For the text-containing cell, return its midpoint in [X, Y] coordinate format. 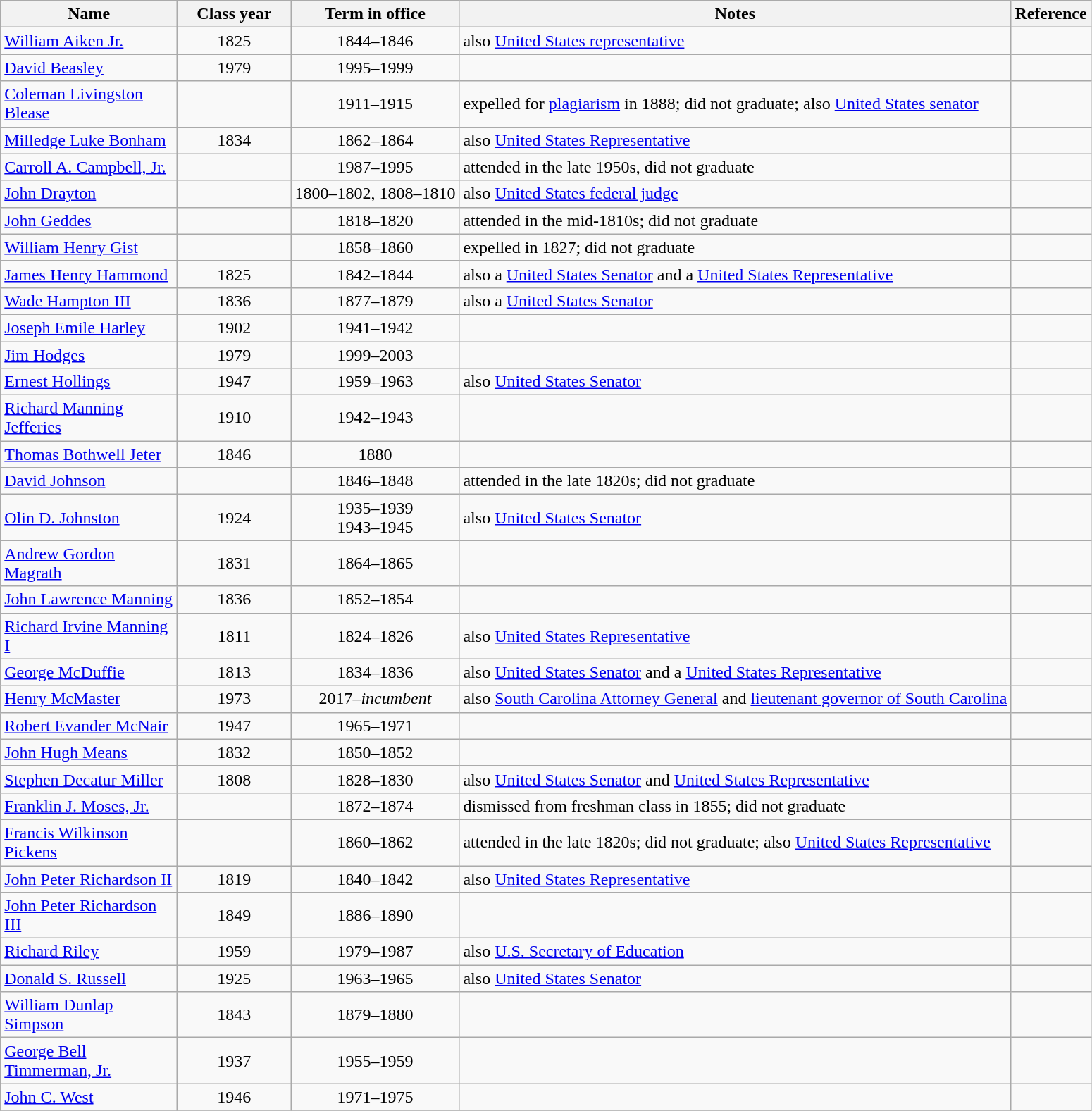
Richard Riley [89, 952]
1832 [234, 752]
Jim Hodges [89, 354]
1886–1890 [375, 916]
1902 [234, 328]
1880 [375, 454]
1955–1959 [375, 1061]
1999–2003 [375, 354]
1860–1862 [375, 843]
1877–1879 [375, 301]
1849 [234, 916]
1858–1860 [375, 247]
1844–1846 [375, 41]
1800–1802, 1808–1810 [375, 194]
1872–1874 [375, 806]
Ernest Hollings [89, 382]
1834 [234, 140]
Class year [234, 14]
also U.S. Secretary of Education [736, 952]
Franklin J. Moses, Jr. [89, 806]
John Peter Richardson III [89, 916]
1831 [234, 564]
Richard Manning Jefferies [89, 418]
John C. West [89, 1097]
Olin D. Johnston [89, 517]
attended in the late 1950s, did not graduate [736, 167]
1971–1975 [375, 1097]
also South Carolina Attorney General and lieutenant governor of South Carolina [736, 699]
1824–1826 [375, 635]
expelled in 1827; did not graduate [736, 247]
David Beasley [89, 68]
also a United States Senator [736, 301]
1846–1848 [375, 481]
1819 [234, 879]
also United States representative [736, 41]
1965–1971 [375, 726]
1910 [234, 418]
2017–incumbent [375, 699]
also a United States Senator and a United States Representative [736, 274]
Robert Evander McNair [89, 726]
Donald S. Russell [89, 979]
1973 [234, 699]
also United States Senator and United States Representative [736, 779]
1987–1995 [375, 167]
Notes [736, 14]
Wade Hampton III [89, 301]
1846 [234, 454]
1852–1854 [375, 600]
Andrew Gordon Magrath [89, 564]
John Drayton [89, 194]
1995–1999 [375, 68]
1963–1965 [375, 979]
1843 [234, 1014]
Coleman Livingston Blease [89, 104]
1811 [234, 635]
1942–1943 [375, 418]
1935–19391943–1945 [375, 517]
John Geddes [89, 221]
also United States Senator and a United States Representative [736, 672]
James Henry Hammond [89, 274]
John Lawrence Manning [89, 600]
John Peter Richardson II [89, 879]
1937 [234, 1061]
Milledge Luke Bonham [89, 140]
1959–1963 [375, 382]
also United States federal judge [736, 194]
Joseph Emile Harley [89, 328]
1946 [234, 1097]
David Johnson [89, 481]
1813 [234, 672]
1818–1820 [375, 221]
Name [89, 14]
Francis Wilkinson Pickens [89, 843]
Henry McMaster [89, 699]
1808 [234, 779]
1850–1852 [375, 752]
1840–1842 [375, 879]
1925 [234, 979]
John Hugh Means [89, 752]
1862–1864 [375, 140]
Richard Irvine Manning I [89, 635]
attended in the late 1820s; did not graduate [736, 481]
Term in office [375, 14]
1941–1942 [375, 328]
attended in the late 1820s; did not graduate; also United States Representative [736, 843]
George Bell Timmerman, Jr. [89, 1061]
1828–1830 [375, 779]
1842–1844 [375, 274]
William Aiken Jr. [89, 41]
Stephen Decatur Miller [89, 779]
Reference [1051, 14]
William Dunlap Simpson [89, 1014]
1864–1865 [375, 564]
1834–1836 [375, 672]
expelled for plagiarism in 1888; did not graduate; also United States senator [736, 104]
Carroll A. Campbell, Jr. [89, 167]
attended in the mid-1810s; did not graduate [736, 221]
dismissed from freshman class in 1855; did not graduate [736, 806]
1911–1915 [375, 104]
1924 [234, 517]
William Henry Gist [89, 247]
Thomas Bothwell Jeter [89, 454]
1959 [234, 952]
1879–1880 [375, 1014]
George McDuffie [89, 672]
1979–1987 [375, 952]
